Detect which cell encompasses the target text, then output its (X, Y) center coordinate. 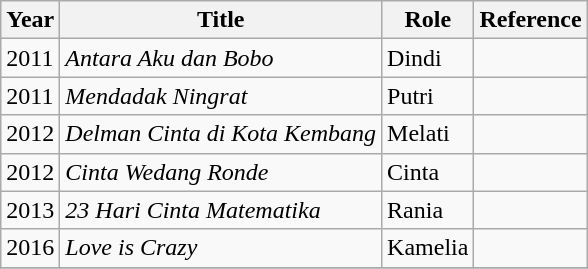
Year (30, 20)
Reference (530, 20)
Role (428, 20)
2013 (30, 210)
Mendadak Ningrat (221, 96)
23 Hari Cinta Matematika (221, 210)
Antara Aku dan Bobo (221, 58)
Kamelia (428, 248)
Cinta (428, 172)
Title (221, 20)
Love is Crazy (221, 248)
Melati (428, 134)
Cinta Wedang Ronde (221, 172)
2016 (30, 248)
Rania (428, 210)
Putri (428, 96)
Delman Cinta di Kota Kembang (221, 134)
Dindi (428, 58)
